Search for the cell housing the specified text and yield its (X, Y) center coordinate. 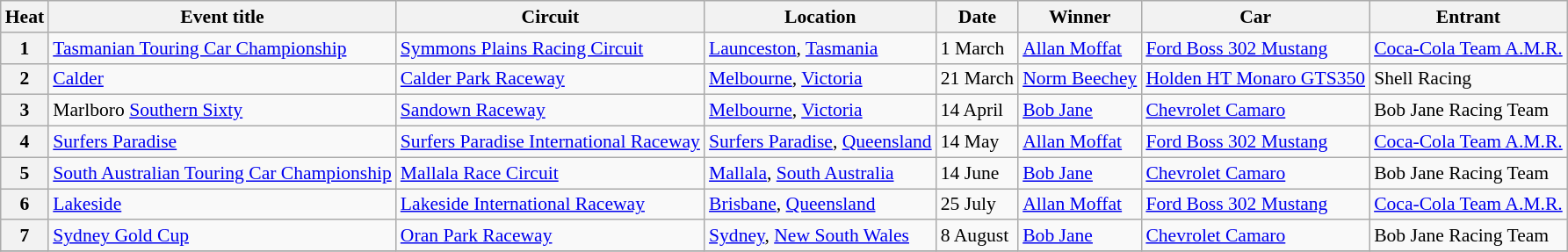
Car (1255, 17)
Surfers Paradise, Queensland (820, 142)
25 July (977, 205)
Sandown Raceway (550, 111)
2 (25, 79)
Sydney Gold Cup (222, 236)
1 (25, 48)
Norm Beechey (1080, 79)
Symmons Plains Racing Circuit (550, 48)
Location (820, 17)
Mallala, South Australia (820, 173)
21 March (977, 79)
14 May (977, 142)
Lakeside International Raceway (550, 205)
Shell Racing (1469, 79)
Holden HT Monaro GTS350 (1255, 79)
Mallala Race Circuit (550, 173)
3 (25, 111)
6 (25, 205)
Lakeside (222, 205)
Entrant (1469, 17)
Oran Park Raceway (550, 236)
4 (25, 142)
8 August (977, 236)
7 (25, 236)
Winner (1080, 17)
Heat (25, 17)
14 April (977, 111)
1 March (977, 48)
Sydney, New South Wales (820, 236)
Launceston, Tasmania (820, 48)
Circuit (550, 17)
Calder Park Raceway (550, 79)
14 June (977, 173)
Surfers Paradise International Raceway (550, 142)
Tasmanian Touring Car Championship (222, 48)
Date (977, 17)
Brisbane, Queensland (820, 205)
South Australian Touring Car Championship (222, 173)
5 (25, 173)
Calder (222, 79)
Marlboro Southern Sixty (222, 111)
Event title (222, 17)
Surfers Paradise (222, 142)
